For the text-containing cell, return its midpoint in [x, y] coordinate format. 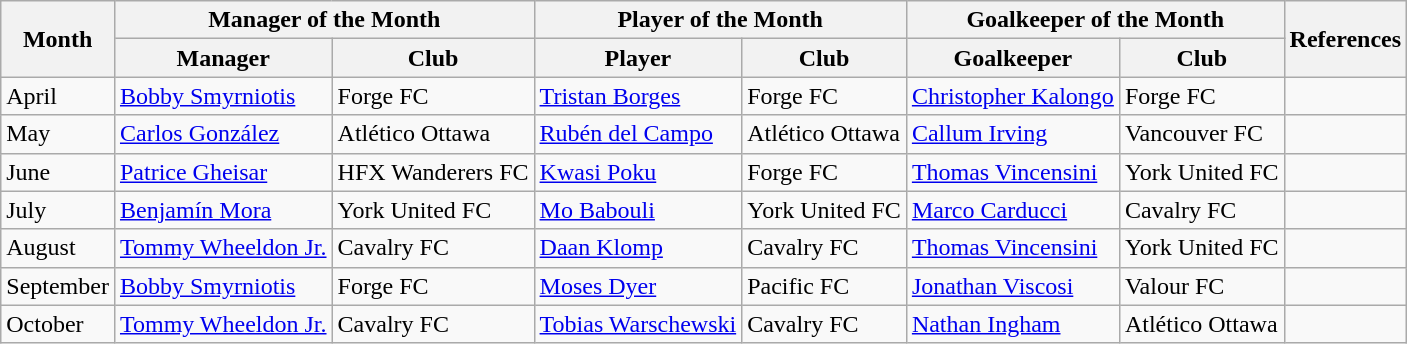
Vancouver FC [1202, 134]
Month [58, 39]
July [58, 210]
June [58, 172]
References [1346, 39]
Carlos González [223, 134]
Moses Dyer [638, 286]
Manager [223, 58]
Marco Carducci [1012, 210]
Goalkeeper [1012, 58]
Jonathan Viscosi [1012, 286]
Player of the Month [720, 20]
Callum Irving [1012, 134]
Kwasi Poku [638, 172]
Valour FC [1202, 286]
Patrice Gheisar [223, 172]
Manager of the Month [324, 20]
HFX Wanderers FC [433, 172]
Goalkeeper of the Month [1095, 20]
Mo Babouli [638, 210]
Player [638, 58]
Daan Klomp [638, 248]
Benjamín Mora [223, 210]
Rubén del Campo [638, 134]
Tobias Warschewski [638, 324]
Nathan Ingham [1012, 324]
October [58, 324]
April [58, 96]
August [58, 248]
Tristan Borges [638, 96]
May [58, 134]
Pacific FC [824, 286]
September [58, 286]
Christopher Kalongo [1012, 96]
